Provide the [x, y] coordinate of the cell's center where the given text is located.  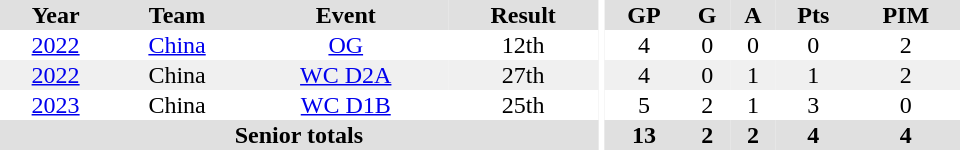
13 [644, 135]
WC D2A [346, 75]
G [708, 15]
5 [644, 105]
WC D1B [346, 105]
Senior totals [299, 135]
Event [346, 15]
25th [524, 105]
Year [56, 15]
A [753, 15]
PIM [906, 15]
OG [346, 45]
Result [524, 15]
3 [813, 105]
GP [644, 15]
Pts [813, 15]
Team [177, 15]
27th [524, 75]
2023 [56, 105]
12th [524, 45]
